Extract the [x, y] coordinate from the center of the cell holding the provided text.  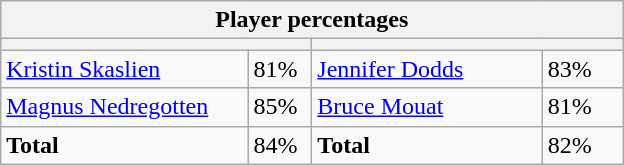
82% [582, 145]
Jennifer Dodds [427, 69]
Player percentages [312, 20]
Bruce Mouat [427, 107]
Kristin Skaslien [124, 69]
83% [582, 69]
85% [280, 107]
84% [280, 145]
Magnus Nedregotten [124, 107]
